Return (x, y) of the center of cell containing provided text 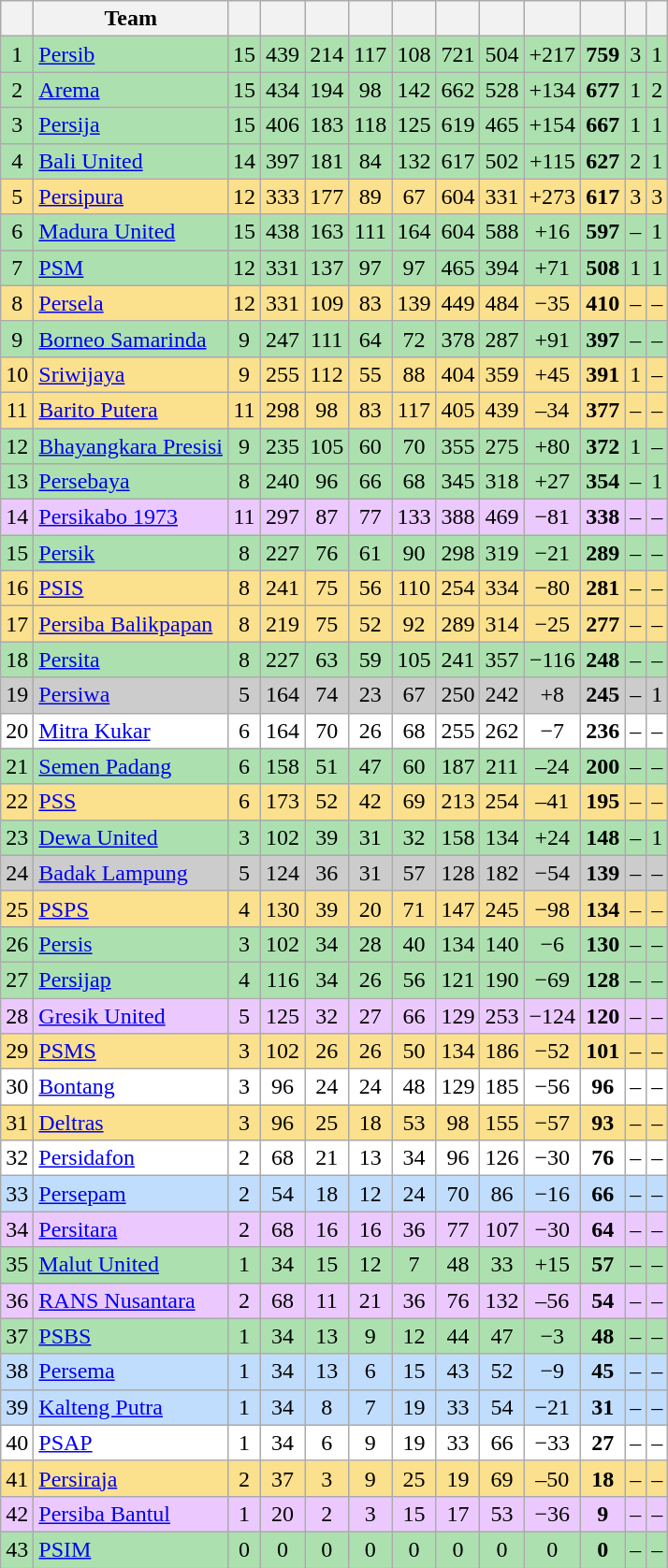
107 (501, 1229)
Dewa United (131, 837)
372 (603, 446)
247 (283, 339)
319 (501, 553)
277 (603, 624)
338 (603, 517)
Persipura (131, 196)
163 (327, 232)
−52 (552, 1052)
Persidafon (131, 1158)
Persita (131, 660)
Persiraja (131, 1478)
Persijap (131, 980)
61 (370, 553)
−54 (552, 873)
528 (501, 90)
−35 (552, 303)
200 (603, 766)
–41 (552, 802)
186 (501, 1052)
Persela (131, 303)
Persitara (131, 1229)
120 (603, 1015)
155 (501, 1123)
Kalteng Putra (131, 1407)
236 (603, 731)
Persiba Bantul (131, 1514)
−69 (552, 980)
−6 (552, 944)
597 (603, 232)
137 (327, 268)
508 (603, 268)
Team (131, 19)
118 (370, 125)
140 (501, 944)
345 (458, 482)
92 (414, 624)
63 (327, 660)
−7 (552, 731)
116 (283, 980)
+8 (552, 695)
112 (327, 374)
+154 (552, 125)
Persik (131, 553)
262 (501, 731)
55 (370, 374)
Badak Lampung (131, 873)
22 (17, 802)
187 (458, 766)
Persema (131, 1372)
+217 (552, 54)
29 (17, 1052)
248 (603, 660)
−25 (552, 624)
148 (603, 837)
88 (414, 374)
101 (603, 1052)
Persib (131, 54)
72 (414, 339)
391 (603, 374)
759 (603, 54)
+27 (552, 482)
−16 (552, 1194)
10 (17, 374)
−98 (552, 908)
87 (327, 517)
619 (458, 125)
121 (458, 980)
677 (603, 90)
41 (17, 1478)
−9 (552, 1372)
388 (458, 517)
Bali United (131, 161)
194 (327, 90)
Bontang (131, 1087)
–24 (552, 766)
147 (458, 908)
+71 (552, 268)
250 (458, 695)
502 (501, 161)
−57 (552, 1123)
405 (458, 410)
334 (501, 588)
Persikabo 1973 (131, 517)
355 (458, 446)
–34 (552, 410)
110 (414, 588)
Barito Putera (131, 410)
318 (501, 482)
185 (501, 1087)
86 (501, 1194)
126 (501, 1158)
378 (458, 339)
721 (458, 54)
281 (603, 588)
410 (603, 303)
51 (327, 766)
Persis (131, 944)
PSM (131, 268)
Madura United (131, 232)
667 (603, 125)
662 (458, 90)
+24 (552, 837)
Borneo Samarinda (131, 339)
+115 (552, 161)
93 (603, 1123)
333 (283, 196)
71 (414, 908)
−3 (552, 1336)
PSIS (131, 588)
Malut United (131, 1265)
142 (414, 90)
−36 (552, 1514)
240 (283, 482)
449 (458, 303)
504 (501, 54)
377 (603, 410)
314 (501, 624)
Persiwa (131, 695)
195 (603, 802)
124 (283, 873)
−56 (552, 1087)
357 (501, 660)
108 (414, 54)
181 (327, 161)
109 (327, 303)
−33 (552, 1443)
PSS (131, 802)
Mitra Kukar (131, 731)
35 (17, 1265)
Arema (131, 90)
−124 (552, 1015)
219 (283, 624)
–56 (552, 1300)
PSAP (131, 1443)
177 (327, 196)
−81 (552, 517)
−80 (552, 588)
469 (501, 517)
Persija (131, 125)
PSIM (131, 1549)
+91 (552, 339)
Persepam (131, 1194)
38 (17, 1372)
+45 (552, 374)
287 (501, 339)
182 (501, 873)
59 (370, 660)
434 (283, 90)
Persebaya (131, 482)
+273 (552, 196)
275 (501, 446)
45 (603, 1372)
484 (501, 303)
+15 (552, 1265)
183 (327, 125)
+16 (552, 232)
404 (458, 374)
242 (501, 695)
+134 (552, 90)
438 (283, 232)
84 (370, 161)
297 (283, 517)
74 (327, 695)
133 (414, 517)
89 (370, 196)
Deltras (131, 1123)
PSMS (131, 1052)
354 (603, 482)
Semen Padang (131, 766)
PSBS (131, 1336)
50 (414, 1052)
−116 (552, 660)
211 (501, 766)
173 (283, 802)
394 (501, 268)
213 (458, 802)
190 (501, 980)
Gresik United (131, 1015)
30 (17, 1087)
–50 (552, 1478)
PSPS (131, 908)
44 (458, 1336)
RANS Nusantara (131, 1300)
627 (603, 161)
235 (283, 446)
Sriwijaya (131, 374)
253 (501, 1015)
90 (414, 553)
359 (501, 374)
214 (327, 54)
Persiba Balikpapan (131, 624)
406 (283, 125)
588 (501, 232)
Bhayangkara Presisi (131, 446)
+80 (552, 446)
